Provide the (x, y) coordinate of the cell's center where the given text is located.  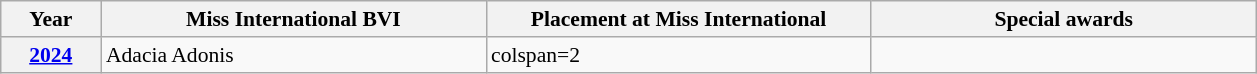
colspan=2 (678, 55)
Miss International BVI (294, 19)
Placement at Miss International (678, 19)
2024 (51, 55)
Adacia Adonis (294, 55)
Special awards (1064, 19)
Year (51, 19)
